Identify which cell holds the provided text, then report its (x, y) central coordinate. 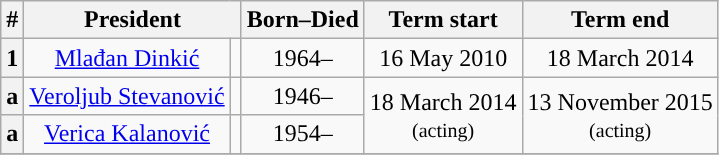
President (132, 20)
1946– (302, 96)
Born–Died (302, 20)
1954– (302, 134)
16 May 2010 (443, 58)
Mlađan Dinkić (127, 58)
Veroljub Stevanović (127, 96)
Term end (620, 20)
18 March 2014(acting) (443, 115)
Term start (443, 20)
1964– (302, 58)
13 November 2015(acting) (620, 115)
# (12, 20)
Verica Kalanović (127, 134)
18 March 2014 (620, 58)
1 (12, 58)
